Find where the given text appears and provide that cell's center as (X, Y) coordinate. 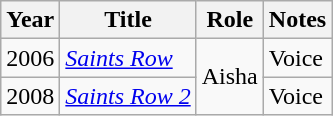
Saints Row 2 (128, 96)
Aisha (230, 77)
2008 (30, 96)
Title (128, 20)
Saints Row (128, 58)
Notes (297, 20)
Year (30, 20)
Role (230, 20)
2006 (30, 58)
